Scan for the cell matching the given text and deliver its (X, Y) coordinate at center. 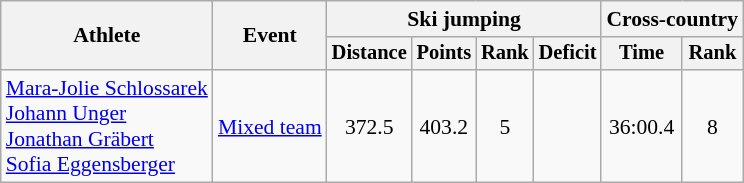
Points (444, 54)
Ski jumping (464, 19)
8 (712, 126)
Mixed team (270, 126)
Cross-country (672, 19)
36:00.4 (641, 126)
Athlete (107, 36)
403.2 (444, 126)
Event (270, 36)
Deficit (568, 54)
372.5 (370, 126)
Mara-Jolie SchlossarekJohann UngerJonathan GräbertSofia Eggensberger (107, 126)
Time (641, 54)
5 (505, 126)
Distance (370, 54)
